Detect which cell encompasses the target text, then output its [X, Y] center coordinate. 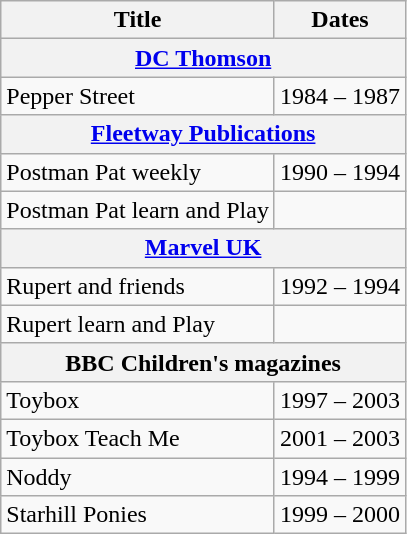
2001 – 2003 [340, 438]
Dates [340, 20]
Toybox [138, 400]
Rupert learn and Play [138, 324]
DC Thomson [204, 58]
1999 – 2000 [340, 515]
1984 – 1987 [340, 96]
Toybox Teach Me [138, 438]
Fleetway Publications [204, 134]
Pepper Street [138, 96]
Postman Pat learn and Play [138, 210]
Noddy [138, 477]
1994 – 1999 [340, 477]
BBC Children's magazines [204, 362]
Postman Pat weekly [138, 172]
1997 – 2003 [340, 400]
1990 – 1994 [340, 172]
Starhill Ponies [138, 515]
1992 – 1994 [340, 286]
Title [138, 20]
Rupert and friends [138, 286]
Marvel UK [204, 248]
